Return [x, y] of the center of cell containing provided text 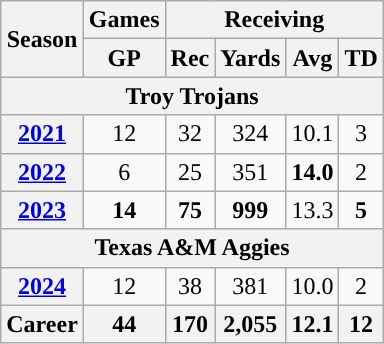
Yards [250, 58]
Avg [312, 58]
13.3 [312, 210]
12.1 [312, 324]
Games [124, 20]
351 [250, 172]
2,055 [250, 324]
75 [190, 210]
38 [190, 286]
3 [361, 134]
Texas A&M Aggies [192, 248]
32 [190, 134]
170 [190, 324]
14 [124, 210]
GP [124, 58]
TD [361, 58]
Season [42, 39]
10.0 [312, 286]
324 [250, 134]
44 [124, 324]
Rec [190, 58]
Receiving [274, 20]
2023 [42, 210]
25 [190, 172]
10.1 [312, 134]
381 [250, 286]
2024 [42, 286]
Career [42, 324]
14.0 [312, 172]
Troy Trojans [192, 96]
6 [124, 172]
2021 [42, 134]
2022 [42, 172]
5 [361, 210]
999 [250, 210]
